Identify which cell holds the provided text, then report its (x, y) central coordinate. 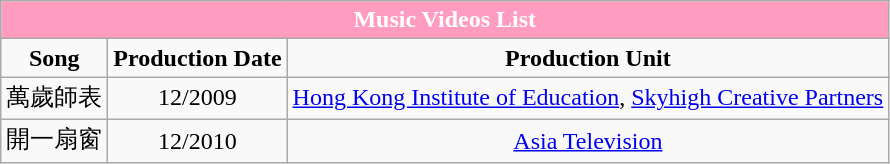
Music Videos List (445, 20)
Hong Kong Institute of Education, Skyhigh Creative Partners (588, 98)
12/2010 (198, 140)
12/2009 (198, 98)
Song (54, 58)
開一扇窗 (54, 140)
Production Unit (588, 58)
Production Date (198, 58)
Asia Television (588, 140)
萬歲師表 (54, 98)
